Pinpoint the cell where the given text exists, returning its (x, y) midpoint coordinate. 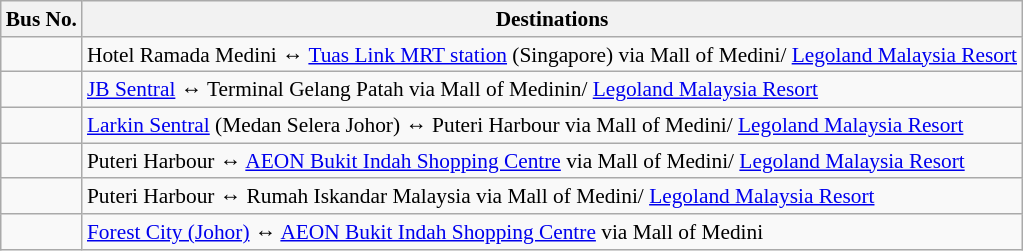
Larkin Sentral (Medan Selera Johor) ↔ Puteri Harbour via Mall of Medini/ Legoland Malaysia Resort (552, 126)
Puteri Harbour ↔ AEON Bukit Indah Shopping Centre via Mall of Medini/ Legoland Malaysia Resort (552, 161)
Destinations (552, 19)
Hotel Ramada Medini ↔ Tuas Link MRT station (Singapore) via Mall of Medini/ Legoland Malaysia Resort (552, 55)
Bus No. (42, 19)
JB Sentral ↔ Terminal Gelang Patah via Mall of Medinin/ Legoland Malaysia Resort (552, 90)
Puteri Harbour ↔ Rumah Iskandar Malaysia via Mall of Medini/ Legoland Malaysia Resort (552, 197)
Forest City (Johor) ↔ AEON Bukit Indah Shopping Centre via Mall of Medini (552, 232)
